Scan for the cell matching the given text and deliver its (x, y) coordinate at center. 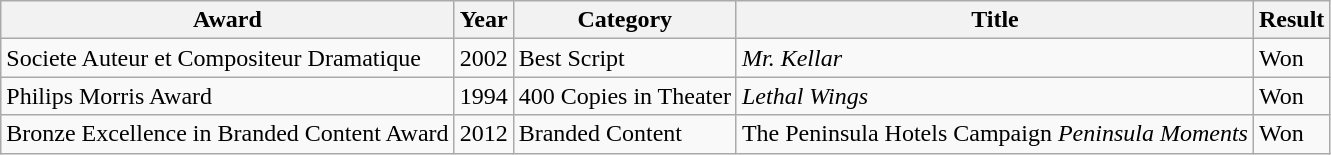
1994 (484, 96)
2012 (484, 134)
Lethal Wings (994, 96)
Best Script (624, 58)
Branded Content (624, 134)
2002 (484, 58)
Result (1291, 20)
The Peninsula Hotels Campaign Peninsula Moments (994, 134)
400 Copies in Theater (624, 96)
Societe Auteur et Compositeur Dramatique (228, 58)
Category (624, 20)
Philips Morris Award (228, 96)
Year (484, 20)
Award (228, 20)
Mr. Kellar (994, 58)
Title (994, 20)
Bronze Excellence in Branded Content Award (228, 134)
